Identify which cell holds the provided text, then report its (x, y) central coordinate. 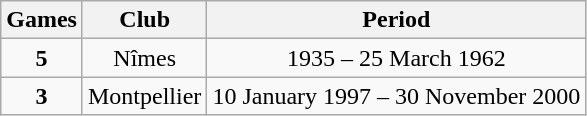
5 (42, 58)
Games (42, 20)
10 January 1997 – 30 November 2000 (396, 96)
3 (42, 96)
1935 – 25 March 1962 (396, 58)
Montpellier (144, 96)
Nîmes (144, 58)
Club (144, 20)
Period (396, 20)
